Pinpoint the cell where the given text exists, returning its [X, Y] midpoint coordinate. 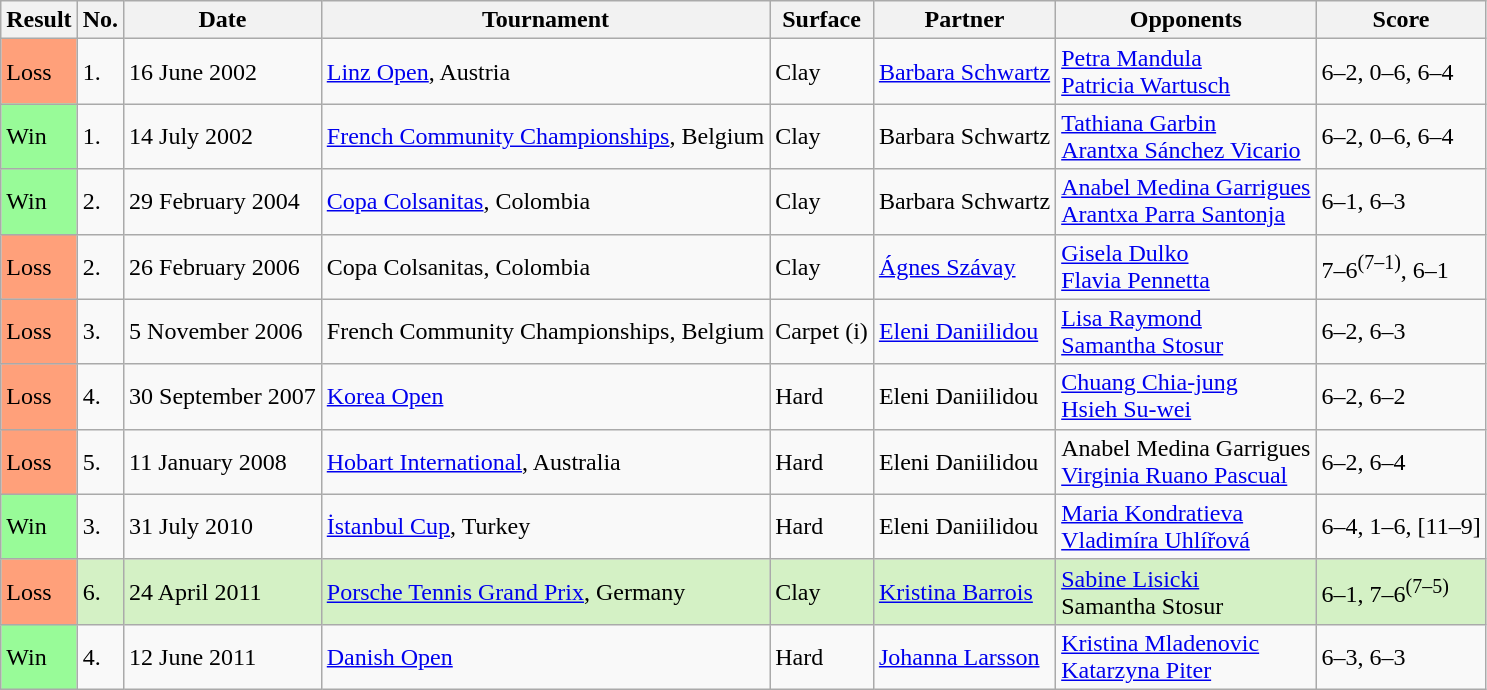
Danish Open [545, 656]
Result [39, 20]
Hobart International, Australia [545, 462]
30 September 2007 [223, 396]
12 June 2011 [223, 656]
Chuang Chia-jung Hsieh Su-wei [1186, 396]
No. [100, 20]
Sabine Lisicki Samantha Stosur [1186, 592]
14 July 2002 [223, 136]
Ágnes Szávay [964, 266]
Tournament [545, 20]
5 November 2006 [223, 332]
5. [100, 462]
7–6(7–1), 6–1 [1401, 266]
Petra Mandula Patricia Wartusch [1186, 72]
Carpet (i) [822, 332]
Johanna Larsson [964, 656]
Kristina Barrois [964, 592]
29 February 2004 [223, 202]
Tathiana Garbin Arantxa Sánchez Vicario [1186, 136]
6–2, 6–2 [1401, 396]
6–2, 6–4 [1401, 462]
Partner [964, 20]
16 June 2002 [223, 72]
Surface [822, 20]
Anabel Medina Garrigues Virginia Ruano Pascual [1186, 462]
6–1, 6–3 [1401, 202]
Linz Open, Austria [545, 72]
31 July 2010 [223, 526]
11 January 2008 [223, 462]
6–4, 1–6, [11–9] [1401, 526]
Kristina Mladenovic Katarzyna Piter [1186, 656]
Porsche Tennis Grand Prix, Germany [545, 592]
Gisela Dulko Flavia Pennetta [1186, 266]
Opponents [1186, 20]
Korea Open [545, 396]
Lisa Raymond Samantha Stosur [1186, 332]
26 February 2006 [223, 266]
24 April 2011 [223, 592]
Date [223, 20]
6. [100, 592]
6–1, 7–6(7–5) [1401, 592]
Score [1401, 20]
İstanbul Cup, Turkey [545, 526]
Maria Kondratieva Vladimíra Uhlířová [1186, 526]
Anabel Medina Garrigues Arantxa Parra Santonja [1186, 202]
6–2, 6–3 [1401, 332]
6–3, 6–3 [1401, 656]
